Pinpoint the cell where the given text exists, returning its [X, Y] midpoint coordinate. 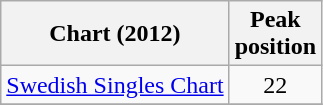
22 [275, 85]
Chart (2012) [115, 34]
Peakposition [275, 34]
Swedish Singles Chart [115, 85]
